Return [x, y] of the center of cell containing provided text 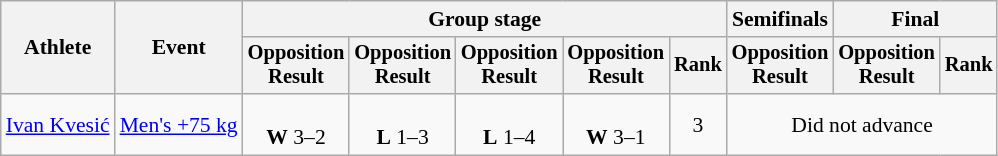
Athlete [58, 48]
3 [698, 124]
Did not advance [862, 124]
W 3–2 [296, 124]
Men's +75 kg [179, 124]
Semifinals [780, 19]
L 1–3 [402, 124]
Event [179, 48]
Ivan Kvesić [58, 124]
Group stage [485, 19]
W 3–1 [616, 124]
L 1–4 [510, 124]
Final [915, 19]
